Return (X, Y) of the center of cell containing provided text 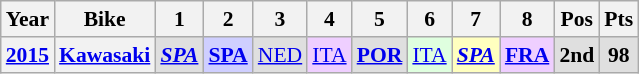
FRA (527, 55)
2 (228, 19)
POR (380, 55)
3 (280, 19)
Pos (576, 19)
7 (476, 19)
Year (28, 19)
1 (179, 19)
NED (280, 55)
6 (429, 19)
2nd (576, 55)
5 (380, 19)
Kawasaki (104, 55)
98 (618, 55)
Pts (618, 19)
2015 (28, 55)
Bike (104, 19)
4 (329, 19)
8 (527, 19)
